Return the (X, Y) coordinate for the center point of the cell that contains the specified text.  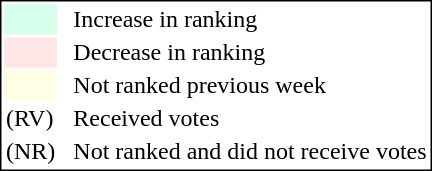
Received votes (250, 119)
(NR) (30, 151)
Not ranked previous week (250, 85)
(RV) (30, 119)
Increase in ranking (250, 19)
Decrease in ranking (250, 53)
Not ranked and did not receive votes (250, 151)
